Find where the given text appears and provide that cell's center as [x, y] coordinate. 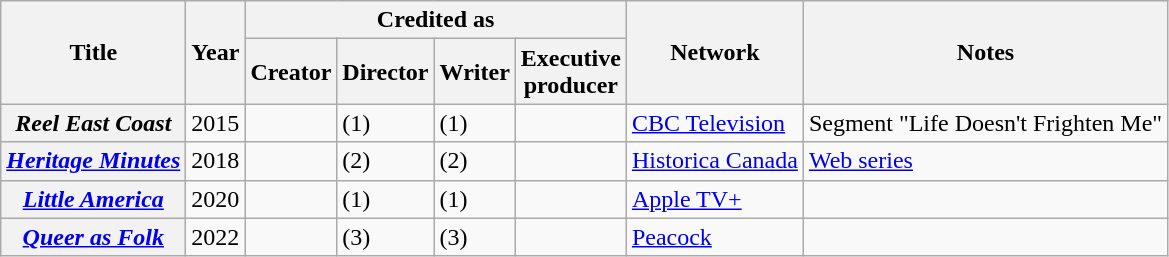
Year [216, 52]
Apple TV+ [714, 199]
2020 [216, 199]
Title [94, 52]
Credited as [436, 20]
Historica Canada [714, 161]
Creator [291, 72]
Executiveproducer [570, 72]
Queer as Folk [94, 237]
Director [386, 72]
Network [714, 52]
2022 [216, 237]
Writer [474, 72]
2018 [216, 161]
Segment "Life Doesn't Frighten Me" [985, 123]
Heritage Minutes [94, 161]
CBC Television [714, 123]
Web series [985, 161]
2015 [216, 123]
Peacock [714, 237]
Little America [94, 199]
Notes [985, 52]
Reel East Coast [94, 123]
